Return the (X, Y) coordinate for the center point of the cell that contains the specified text.  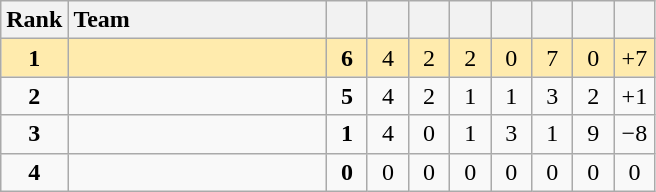
Team (198, 20)
9 (594, 134)
6 (346, 58)
+7 (634, 58)
7 (552, 58)
−8 (634, 134)
5 (346, 96)
+1 (634, 96)
Rank (34, 20)
